Find where the given text appears and provide that cell's center as [x, y] coordinate. 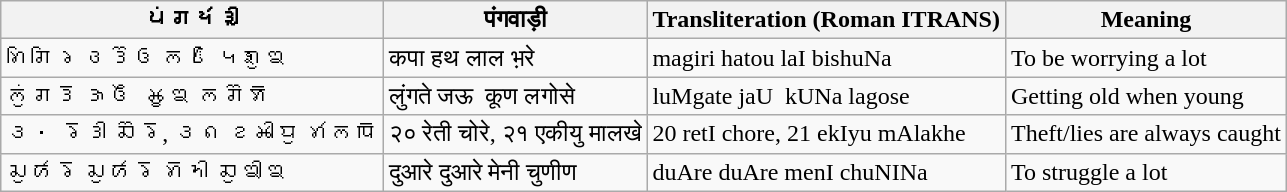
𑚢𑚌𑚮𑚤𑚮 𑚩𑚙𑚴𑚄 𑚥𑚃 𑚠𑚮𑚧𑚰𑚘 [192, 58]
Meaning [1146, 20]
To be worrying a lot [1146, 58]
𑚛𑚰𑚁𑚤𑚲 𑚛𑚰𑚁𑚤𑚲 𑚢𑚲𑚝𑚯 𑚏𑚰𑚘𑚯𑚘 [192, 172]
To struggle a lot [1146, 172]
𑚥𑚰𑚫𑚌𑚙𑚲 𑚑𑚅 𑚊𑚱𑚘 𑚥𑚌𑚴𑚨𑚲 [192, 96]
दुआरे दुआरे मेनी चुणीण [516, 172]
२० रेती चोरे, २१ एकीयु मालखे [516, 134]
लुंगते जऊ कूण लगोसे [516, 96]
Transliteration (Roman ITRANS) [826, 20]
𑛂𑛀 𑚤𑚲𑚙𑚯 𑚏𑚴𑚤𑚲, 𑛂𑛁 𑚆𑚊𑚯𑚣𑚰 𑚢𑚭𑚥𑚸𑚲 [192, 134]
20 retI chore, 21 ekIyu mAlakhe [826, 134]
कपा हथ लाल भ़रे [516, 58]
luMgate jaU kUNa lagose [826, 96]
magiri hatou laI bishuNa [826, 58]
Getting old when young [1146, 96]
duAre duAre menI chuNINa [826, 172]
𑚞𑚫𑚌𑚦𑚭𑚪𑚯 [192, 20]
पंगवाड़ी [516, 20]
Theft/lies are always caught [1146, 134]
